Determine the [x, y] coordinate at the center of the cell enclosing the given text.  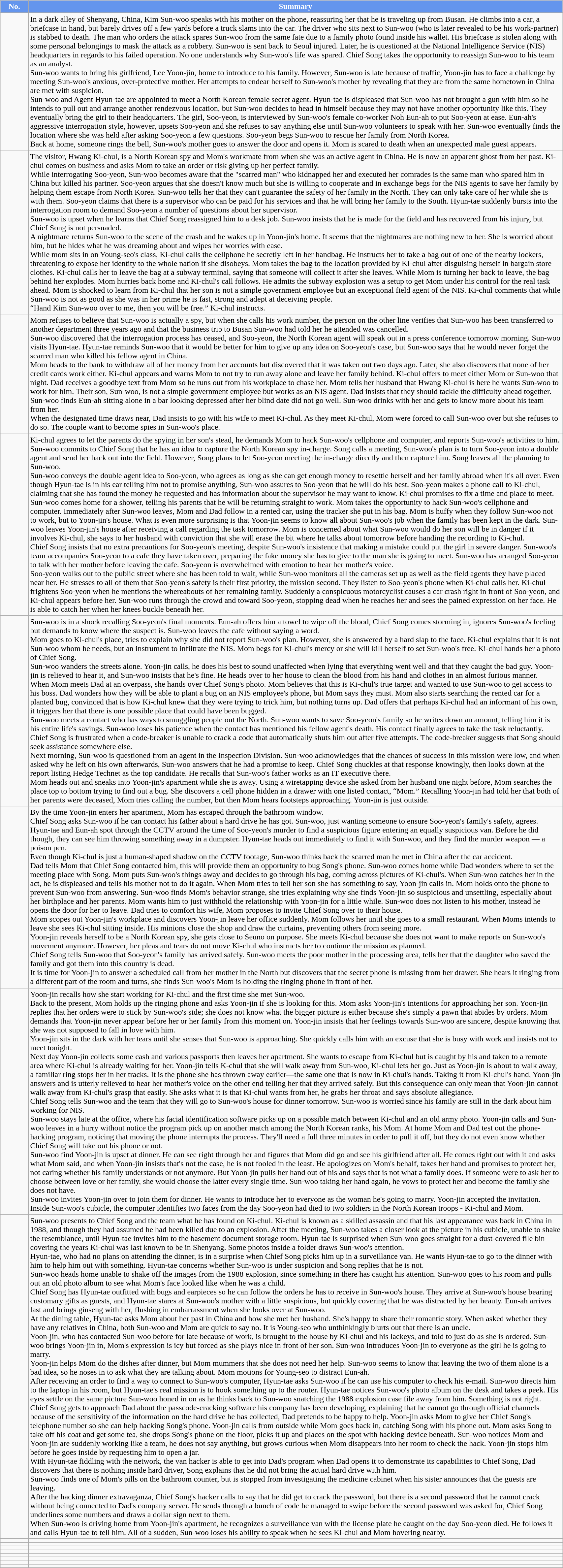
No. [15, 7]
Summary [296, 7]
